From the cell containing the given text, extract its center point as (X, Y) coordinate. 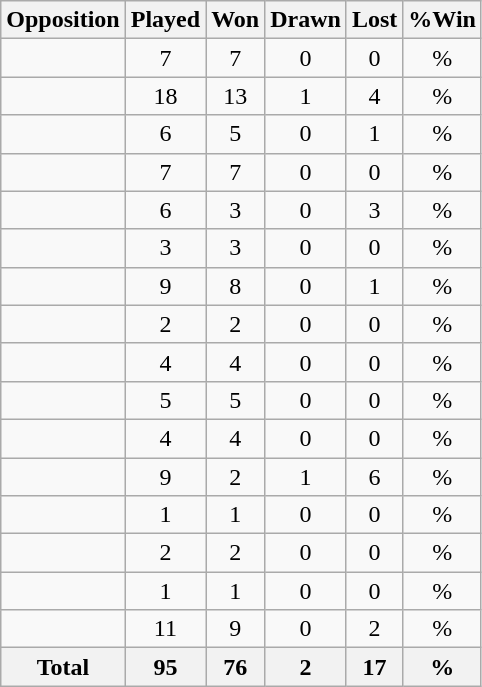
Opposition (63, 20)
76 (236, 667)
11 (165, 629)
Lost (374, 20)
13 (236, 96)
17 (374, 667)
Total (63, 667)
8 (236, 286)
Won (236, 20)
Played (165, 20)
%Win (442, 20)
95 (165, 667)
Drawn (306, 20)
18 (165, 96)
